Return (X, Y) of the center of cell containing provided text 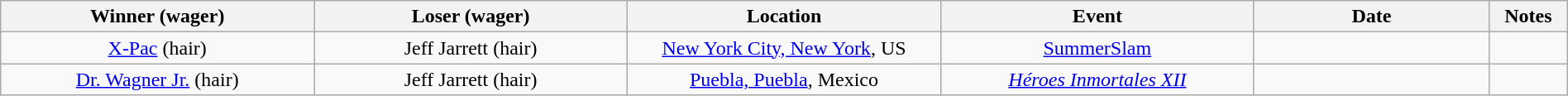
Loser (wager) (471, 17)
Location (784, 17)
Puebla, Puebla, Mexico (784, 79)
SummerSlam (1097, 48)
Héroes Inmortales XII (1097, 79)
Dr. Wagner Jr. (hair) (157, 79)
Notes (1528, 17)
Winner (wager) (157, 17)
New York City, New York, US (784, 48)
Date (1371, 17)
Event (1097, 17)
X-Pac (hair) (157, 48)
